Provide the (X, Y) coordinate of the cell's center where the given text is located.  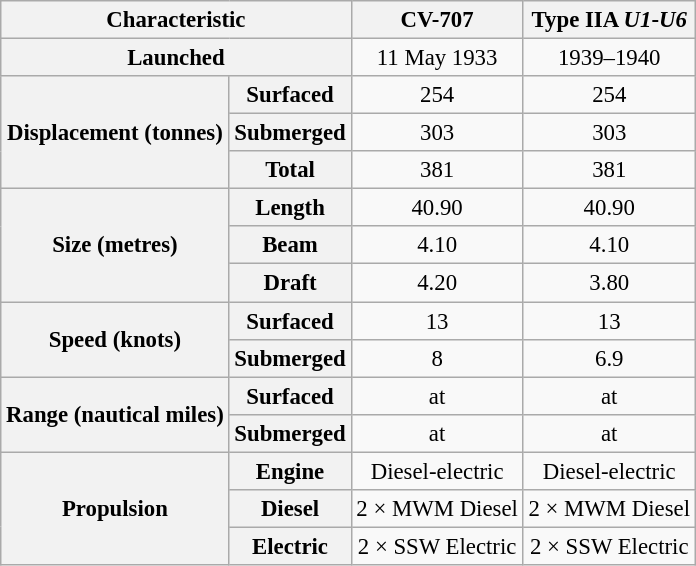
1939–1940 (609, 58)
Beam (290, 245)
Draft (290, 283)
Characteristic (176, 20)
Range (nautical miles) (115, 414)
8 (437, 358)
Speed (knots) (115, 340)
Displacement (tonnes) (115, 132)
CV-707 (437, 20)
Engine (290, 471)
Total (290, 170)
3.80 (609, 283)
Electric (290, 546)
11 May 1933 (437, 58)
Launched (176, 58)
Diesel (290, 509)
4.20 (437, 283)
Type IIA U1-U6 (609, 20)
6.9 (609, 358)
Length (290, 208)
Size (metres) (115, 246)
Propulsion (115, 508)
